Scan for the cell matching the given text and deliver its [X, Y] coordinate at center. 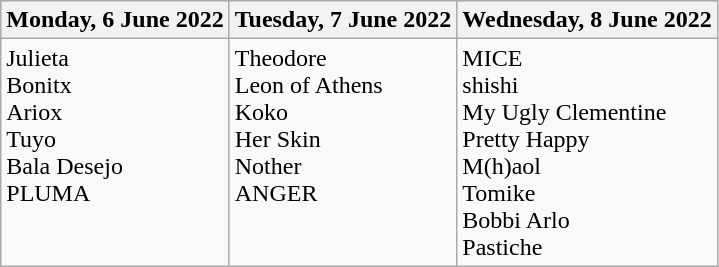
Tuesday, 7 June 2022 [343, 20]
TheodoreLeon of AthensKokoHer SkinNotherANGER [343, 152]
MICEshishiMy Ugly ClementinePretty HappyM(h)aolTomikeBobbi ArloPastiche [587, 152]
Monday, 6 June 2022 [115, 20]
JulietaBonitxArioxTuyoBala DesejoPLUMA [115, 152]
Wednesday, 8 June 2022 [587, 20]
